Return [x, y] of the center of cell containing provided text 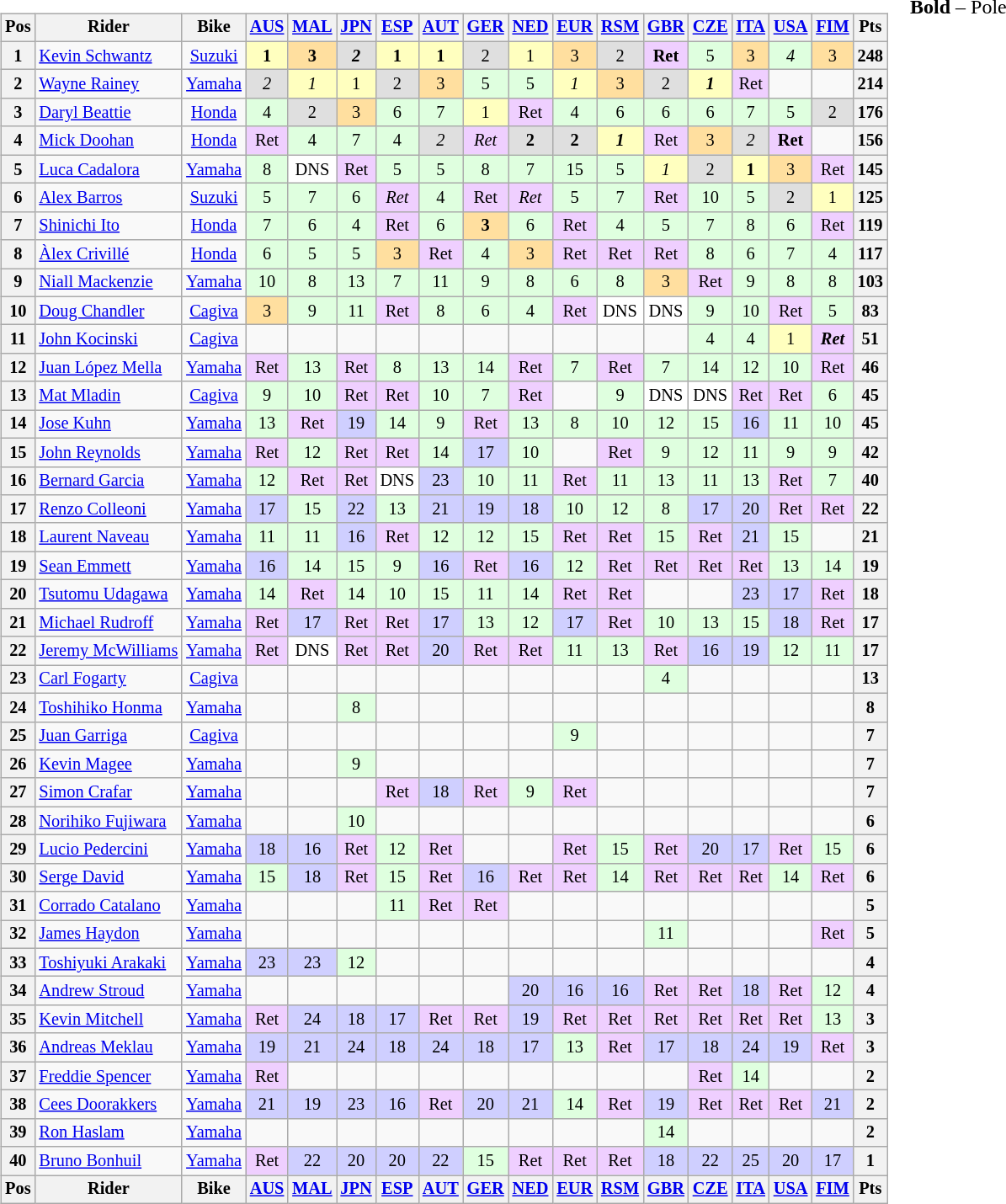
36 [18, 1047]
Michael Rudroff [108, 622]
Shinichi Ito [108, 226]
Kevin Schwantz [108, 56]
Àlex Crivillé [108, 254]
37 [18, 1076]
117 [870, 254]
119 [870, 226]
51 [870, 339]
Andreas Meklau [108, 1047]
46 [870, 368]
Laurent Naveau [108, 537]
Ron Haslam [108, 1132]
27 [18, 792]
Corrado Catalano [108, 906]
Bernard Garcia [108, 481]
34 [18, 991]
156 [870, 141]
Simon Crafar [108, 792]
Daryl Beattie [108, 113]
35 [18, 1020]
Renzo Colleoni [108, 509]
Jose Kuhn [108, 424]
Wayne Rainey [108, 84]
83 [870, 311]
31 [18, 906]
Lucio Pedercini [108, 850]
248 [870, 56]
Jeremy McWilliams [108, 651]
Luca Cadalora [108, 169]
Juan Garriga [108, 736]
103 [870, 283]
Bruno Bonhuil [108, 1161]
Toshiyuki Arakaki [108, 962]
Tsutomu Udagawa [108, 594]
28 [18, 821]
176 [870, 113]
42 [870, 452]
38 [18, 1105]
29 [18, 850]
Andrew Stroud [108, 991]
John Kocinski [108, 339]
Serge David [108, 877]
Freddie Spencer [108, 1076]
Mat Mladin [108, 396]
Niall Mackenzie [108, 283]
39 [18, 1132]
Cees Doorakkers [108, 1105]
Sean Emmett [108, 566]
Kevin Magee [108, 764]
30 [18, 877]
145 [870, 169]
Carl Fogarty [108, 679]
214 [870, 84]
125 [870, 198]
33 [18, 962]
James Haydon [108, 935]
Norihiko Fujiwara [108, 821]
Doug Chandler [108, 311]
Toshihiko Honma [108, 707]
Mick Doohan [108, 141]
Kevin Mitchell [108, 1020]
26 [18, 764]
Alex Barros [108, 198]
Juan López Mella [108, 368]
32 [18, 935]
John Reynolds [108, 452]
